Capture the cell that displays the provided text and extract its (x, y) central coordinate. 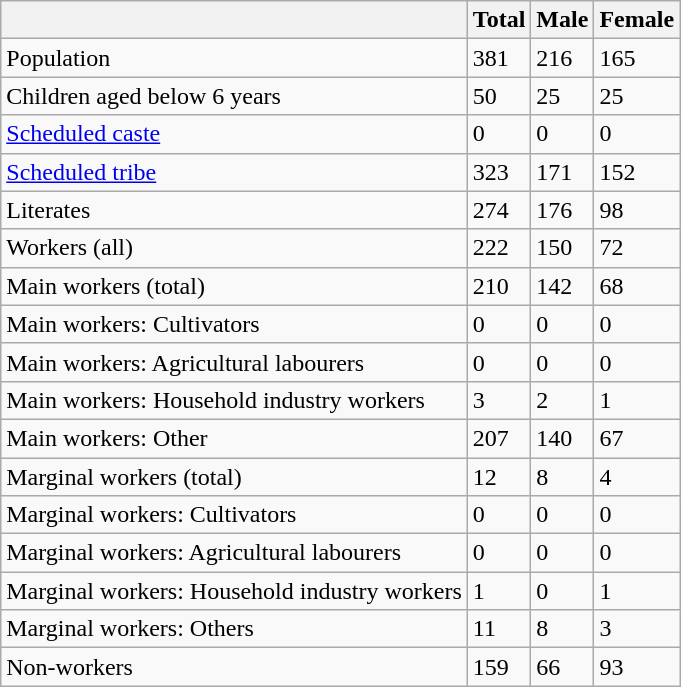
216 (562, 58)
4 (637, 477)
Total (499, 20)
Scheduled tribe (234, 172)
222 (499, 248)
381 (499, 58)
12 (499, 477)
274 (499, 210)
98 (637, 210)
207 (499, 438)
Marginal workers: Household industry workers (234, 591)
Main workers: Cultivators (234, 324)
50 (499, 96)
Main workers: Household industry workers (234, 400)
Marginal workers: Others (234, 629)
67 (637, 438)
Literates (234, 210)
Scheduled caste (234, 134)
Marginal workers (total) (234, 477)
210 (499, 286)
Main workers: Other (234, 438)
Main workers (total) (234, 286)
Marginal workers: Agricultural labourers (234, 553)
2 (562, 400)
323 (499, 172)
150 (562, 248)
152 (637, 172)
Population (234, 58)
68 (637, 286)
Main workers: Agricultural labourers (234, 362)
66 (562, 667)
159 (499, 667)
11 (499, 629)
Workers (all) (234, 248)
Children aged below 6 years (234, 96)
165 (637, 58)
142 (562, 286)
93 (637, 667)
Non-workers (234, 667)
176 (562, 210)
140 (562, 438)
Female (637, 20)
Male (562, 20)
72 (637, 248)
Marginal workers: Cultivators (234, 515)
171 (562, 172)
